From the cell containing the given text, extract its center point as (x, y) coordinate. 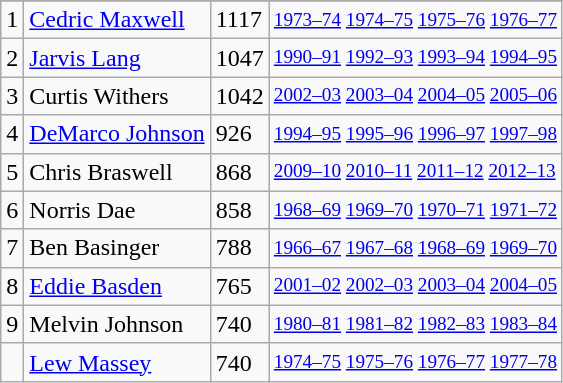
1980–81 1981–82 1982–83 1983–84 (415, 324)
1047 (240, 58)
Curtis Withers (117, 96)
5 (12, 172)
DeMarco Johnson (117, 134)
3 (12, 96)
1966–67 1967–68 1968–69 1969–70 (415, 248)
Cedric Maxwell (117, 20)
868 (240, 172)
9 (12, 324)
1042 (240, 96)
4 (12, 134)
1973–74 1974–75 1975–76 1976–77 (415, 20)
765 (240, 286)
1 (12, 20)
7 (12, 248)
1990–91 1992–93 1993–94 1994–95 (415, 58)
1117 (240, 20)
1994–95 1995–96 1996–97 1997–98 (415, 134)
Ben Basinger (117, 248)
926 (240, 134)
1968–69 1969–70 1970–71 1971–72 (415, 210)
2002–03 2003–04 2004–05 2005–06 (415, 96)
Eddie Basden (117, 286)
1974–75 1975–76 1976–77 1977–78 (415, 362)
788 (240, 248)
6 (12, 210)
Jarvis Lang (117, 58)
858 (240, 210)
8 (12, 286)
Melvin Johnson (117, 324)
Lew Massey (117, 362)
2009–10 2010–11 2011–12 2012–13 (415, 172)
Chris Braswell (117, 172)
Norris Dae (117, 210)
2001–02 2002–03 2003–04 2004–05 (415, 286)
2 (12, 58)
